From the cell containing the given text, extract its center point as [X, Y] coordinate. 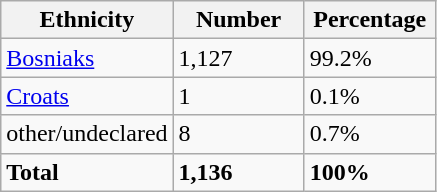
Total [87, 172]
Number [238, 20]
Croats [87, 96]
0.7% [370, 134]
1,136 [238, 172]
100% [370, 172]
Bosniaks [87, 58]
1,127 [238, 58]
99.2% [370, 58]
8 [238, 134]
other/undeclared [87, 134]
0.1% [370, 96]
1 [238, 96]
Ethnicity [87, 20]
Percentage [370, 20]
